Locate the cell with the specified text and output its (X, Y) center coordinate. 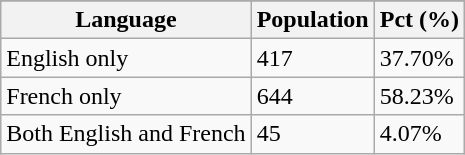
Pct (%) (419, 20)
417 (312, 58)
Both English and French (126, 134)
58.23% (419, 96)
37.70% (419, 58)
644 (312, 96)
French only (126, 96)
4.07% (419, 134)
Language (126, 20)
Population (312, 20)
45 (312, 134)
English only (126, 58)
